Pinpoint the cell where the given text exists, returning its [X, Y] midpoint coordinate. 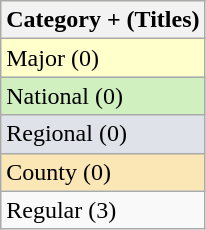
Major (0) [103, 58]
Regional (0) [103, 134]
National (0) [103, 96]
County (0) [103, 172]
Regular (3) [103, 210]
Category + (Titles) [103, 20]
